Extract the (x, y) coordinate from the center of the cell holding the provided text.  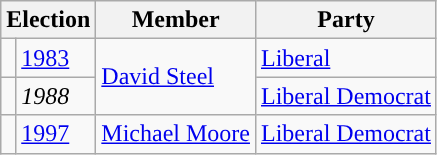
Election (48, 20)
David Steel (176, 77)
1997 (56, 134)
Party (346, 20)
Member (176, 20)
1983 (56, 58)
Liberal (346, 58)
1988 (56, 96)
Michael Moore (176, 134)
